For the text-containing cell, return its midpoint in (X, Y) coordinate format. 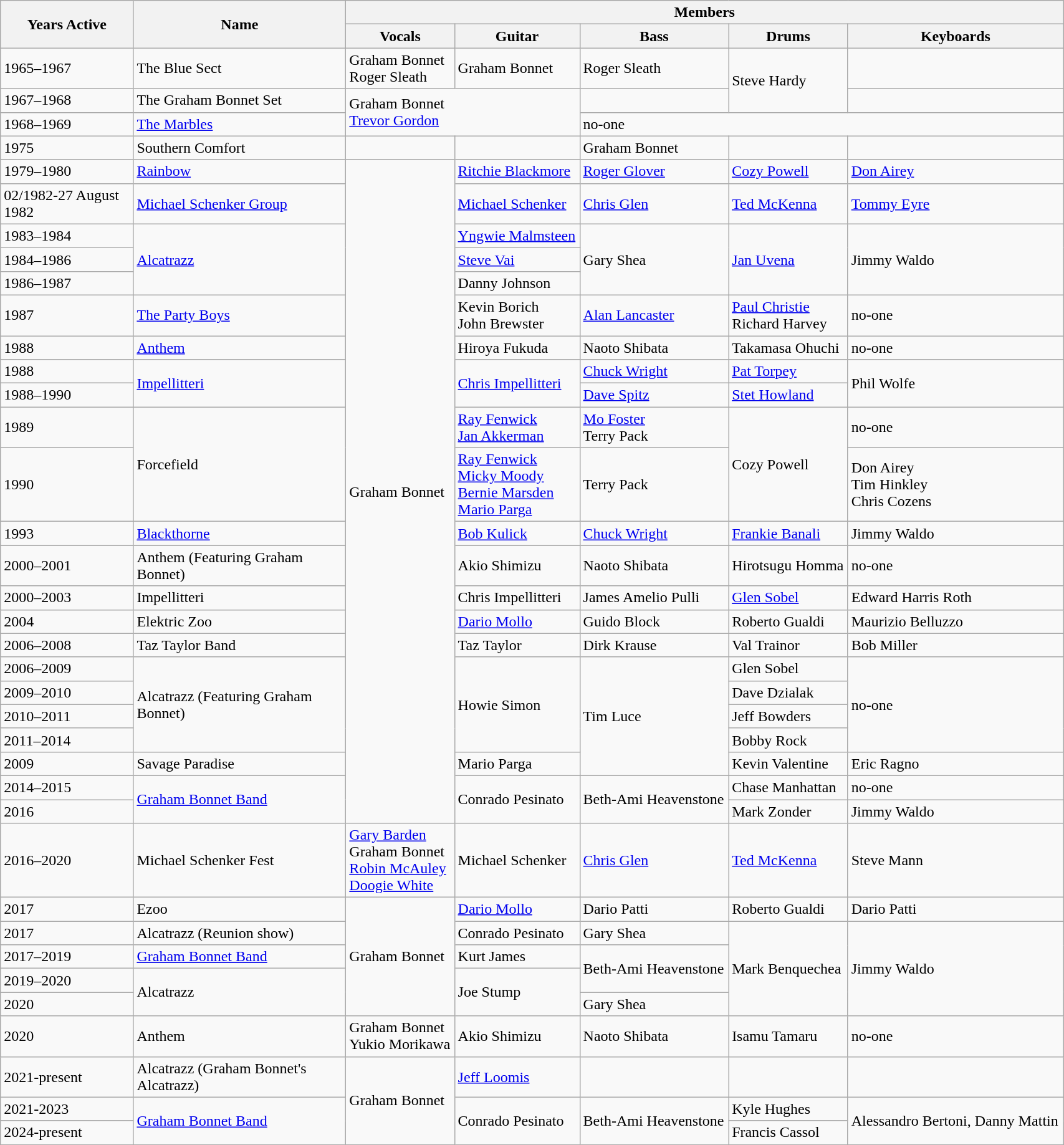
The Graham Bonnet Set (239, 100)
Stet Howland (788, 395)
Jan Uvena (788, 259)
2021-present (67, 1077)
Takamasa Ohuchi (788, 347)
Alcatrazz (Featuring Graham Bonnet) (239, 704)
2016 (67, 811)
Drums (788, 36)
Guido Block (654, 621)
Rainbow (239, 171)
Roger Glover (654, 171)
Dave Spitz (654, 395)
Steve Vai (517, 259)
1987 (67, 315)
The Party Boys (239, 315)
Savage Paradise (239, 764)
Taz Taylor (517, 645)
1988–1990 (67, 395)
Mark Benquechea (788, 969)
Elektric Zoo (239, 621)
2000–2001 (67, 566)
Name (239, 24)
Terry Pack (654, 485)
Maurizio Belluzzo (955, 621)
1989 (67, 428)
2010–2011 (67, 716)
Ezoo (239, 909)
1993 (67, 534)
Bass (654, 36)
02/1982-27 August 1982 (67, 203)
Taz Taylor Band (239, 645)
Ray FenwickJan Akkerman (517, 428)
Dave Dzialak (788, 692)
2009–2010 (67, 692)
Joe Stump (517, 992)
Tommy Eyre (955, 203)
Danny Johnson (517, 283)
Eric Ragno (955, 764)
Don Airey (955, 171)
Hirotsugu Homma (788, 566)
Alan Lancaster (654, 315)
Years Active (67, 24)
Steve Mann (955, 860)
Gary BardenGraham BonnetRobin McAuleyDoogie White (400, 860)
Dirk Krause (654, 645)
Anthem (Featuring Graham Bonnet) (239, 566)
1986–1987 (67, 283)
Edward Harris Roth (955, 598)
Bobby Rock (788, 740)
Blackthorne (239, 534)
Graham BonnetYukio Morikawa (400, 1036)
Kurt James (517, 957)
Yngwie Malmsteen (517, 236)
Val Trainor (788, 645)
Alcatrazz (Graham Bonnet's Alcatrazz) (239, 1077)
2011–2014 (67, 740)
Guitar (517, 36)
Bob Kulick (517, 534)
Tim Luce (654, 716)
1983–1984 (67, 236)
Kevin Valentine (788, 764)
2014–2015 (67, 787)
Graham BonnetRoger Sleath (400, 69)
Hiroya Fukuda (517, 347)
Chase Manhattan (788, 787)
Keyboards (955, 36)
1968–1969 (67, 124)
Roger Sleath (654, 69)
1979–1980 (67, 171)
2009 (67, 764)
Isamu Tamaru (788, 1036)
Steve Hardy (788, 80)
2021-2023 (67, 1109)
Ritchie Blackmore (517, 171)
2000–2003 (67, 598)
Alessandro Bertoni, Danny Mattin (955, 1121)
The Marbles (239, 124)
Southern Comfort (239, 148)
Howie Simon (517, 704)
Bob Miller (955, 645)
Forcefield (239, 464)
Mo FosterTerry Pack (654, 428)
Pat Torpey (788, 371)
Don AireyTim HinkleyChris Cozens (955, 485)
1984–1986 (67, 259)
Frankie Banali (788, 534)
1967–1968 (67, 100)
Paul ChristieRichard Harvey (788, 315)
Jeff Bowders (788, 716)
Ray FenwickMicky MoodyBernie MarsdenMario Parga (517, 485)
Members (704, 12)
Francis Cassol (788, 1133)
Kevin BorichJohn Brewster (517, 315)
2004 (67, 621)
1990 (67, 485)
Michael Schenker Group (239, 203)
James Amelio Pulli (654, 598)
Michael Schenker Fest (239, 860)
2006–2009 (67, 669)
Kyle Hughes (788, 1109)
Mark Zonder (788, 811)
2017–2019 (67, 957)
1975 (67, 148)
Vocals (400, 36)
Mario Parga (517, 764)
1965–1967 (67, 69)
Graham BonnetTrevor Gordon (463, 112)
2016–2020 (67, 860)
2024-present (67, 1133)
Jeff Loomis (517, 1077)
Phil Wolfe (955, 383)
Alcatrazz (Reunion show) (239, 933)
The Blue Sect (239, 69)
2006–2008 (67, 645)
2019–2020 (67, 980)
